Identify which cell holds the provided text, then report its [X, Y] central coordinate. 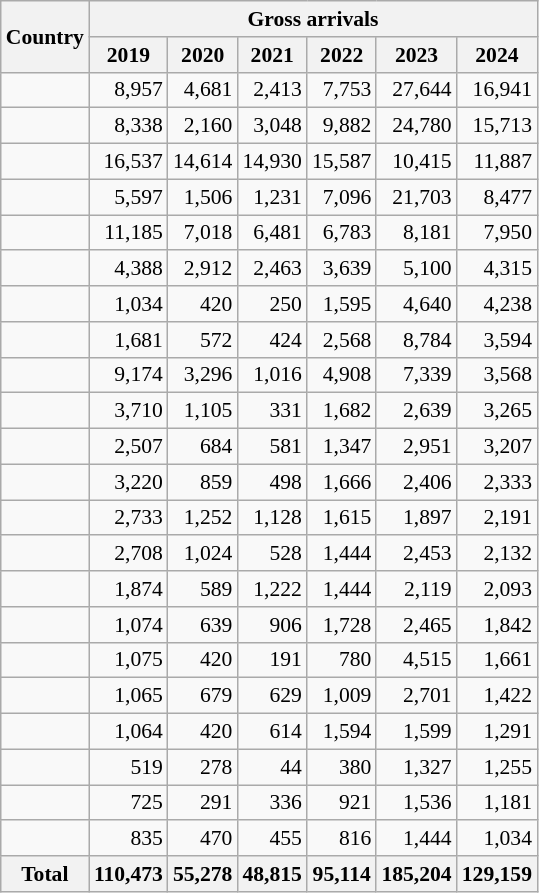
5,597 [128, 197]
3,296 [202, 375]
1,181 [497, 803]
9,882 [342, 126]
2,951 [416, 447]
7,753 [342, 90]
1,252 [202, 518]
455 [272, 839]
1,615 [342, 518]
3,265 [497, 411]
4,681 [202, 90]
1,599 [416, 732]
6,783 [342, 233]
2,733 [128, 518]
2,507 [128, 447]
2,333 [497, 482]
7,950 [497, 233]
1,065 [128, 696]
572 [202, 340]
2,191 [497, 518]
2,093 [497, 589]
Total [45, 874]
278 [202, 767]
498 [272, 482]
906 [272, 625]
4,515 [416, 660]
589 [202, 589]
16,537 [128, 162]
4,238 [497, 304]
3,207 [497, 447]
3,594 [497, 340]
859 [202, 482]
11,887 [497, 162]
3,568 [497, 375]
9,174 [128, 375]
24,780 [416, 126]
1,231 [272, 197]
Gross arrivals [313, 19]
1,594 [342, 732]
2024 [497, 55]
2021 [272, 55]
2,708 [128, 554]
1,422 [497, 696]
470 [202, 839]
1,128 [272, 518]
6,481 [272, 233]
8,784 [416, 340]
3,220 [128, 482]
1,897 [416, 518]
528 [272, 554]
519 [128, 767]
27,644 [416, 90]
816 [342, 839]
1,222 [272, 589]
780 [342, 660]
2020 [202, 55]
835 [128, 839]
1,506 [202, 197]
1,075 [128, 660]
684 [202, 447]
4,388 [128, 269]
1,681 [128, 340]
1,064 [128, 732]
1,661 [497, 660]
4,315 [497, 269]
15,587 [342, 162]
3,639 [342, 269]
11,185 [128, 233]
629 [272, 696]
1,291 [497, 732]
2,406 [416, 482]
2,463 [272, 269]
1,728 [342, 625]
3,048 [272, 126]
1,536 [416, 803]
2019 [128, 55]
Country [45, 36]
2,413 [272, 90]
191 [272, 660]
2022 [342, 55]
1,327 [416, 767]
250 [272, 304]
424 [272, 340]
336 [272, 803]
2,160 [202, 126]
1,074 [128, 625]
7,018 [202, 233]
7,096 [342, 197]
2,639 [416, 411]
639 [202, 625]
1,682 [342, 411]
129,159 [497, 874]
1,595 [342, 304]
725 [128, 803]
921 [342, 803]
8,957 [128, 90]
2,132 [497, 554]
1,255 [497, 767]
3,710 [128, 411]
1,024 [202, 554]
1,347 [342, 447]
1,009 [342, 696]
95,114 [342, 874]
614 [272, 732]
2,465 [416, 625]
1,666 [342, 482]
2,701 [416, 696]
8,181 [416, 233]
14,614 [202, 162]
10,415 [416, 162]
1,105 [202, 411]
2,119 [416, 589]
679 [202, 696]
48,815 [272, 874]
331 [272, 411]
8,338 [128, 126]
1,874 [128, 589]
380 [342, 767]
7,339 [416, 375]
4,908 [342, 375]
15,713 [497, 126]
44 [272, 767]
14,930 [272, 162]
55,278 [202, 874]
21,703 [416, 197]
185,204 [416, 874]
581 [272, 447]
5,100 [416, 269]
1,842 [497, 625]
4,640 [416, 304]
291 [202, 803]
110,473 [128, 874]
16,941 [497, 90]
2,568 [342, 340]
2,453 [416, 554]
2023 [416, 55]
8,477 [497, 197]
2,912 [202, 269]
1,016 [272, 375]
